Scan for the cell matching the given text and deliver its (x, y) coordinate at center. 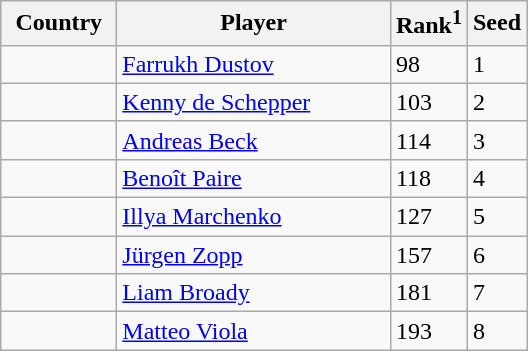
193 (428, 331)
Player (254, 24)
103 (428, 102)
Rank1 (428, 24)
4 (496, 178)
5 (496, 217)
181 (428, 293)
Farrukh Dustov (254, 64)
Matteo Viola (254, 331)
Illya Marchenko (254, 217)
3 (496, 140)
Benoît Paire (254, 178)
Kenny de Schepper (254, 102)
118 (428, 178)
1 (496, 64)
Liam Broady (254, 293)
Seed (496, 24)
Jürgen Zopp (254, 255)
127 (428, 217)
8 (496, 331)
98 (428, 64)
Andreas Beck (254, 140)
7 (496, 293)
157 (428, 255)
114 (428, 140)
2 (496, 102)
Country (59, 24)
6 (496, 255)
